Output the (X, Y) coordinate of the center of the cell containing the given text.  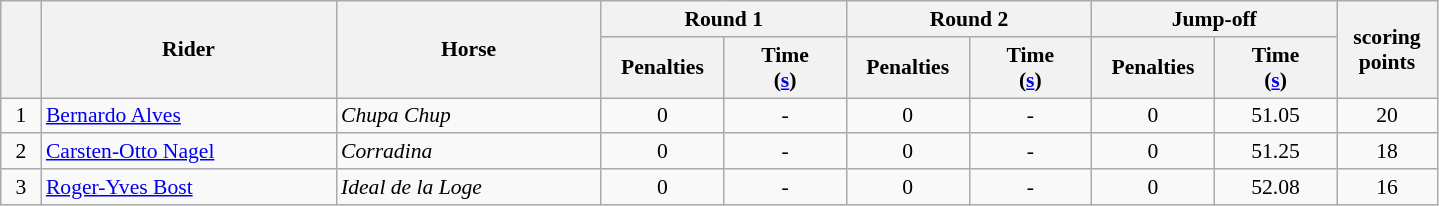
Bernardo Alves (188, 116)
3 (21, 187)
20 (1387, 116)
Ideal de la Loge (468, 187)
Jump-off (1214, 19)
51.25 (1276, 152)
Roger-Yves Bost (188, 187)
Horse (468, 50)
52.08 (1276, 187)
Chupa Chup (468, 116)
Corradina (468, 152)
51.05 (1276, 116)
scoringpoints (1387, 50)
1 (21, 116)
Rider (188, 50)
18 (1387, 152)
Carsten-Otto Nagel (188, 152)
Round 2 (968, 19)
16 (1387, 187)
2 (21, 152)
Round 1 (724, 19)
